Return (X, Y) of the center of cell containing provided text 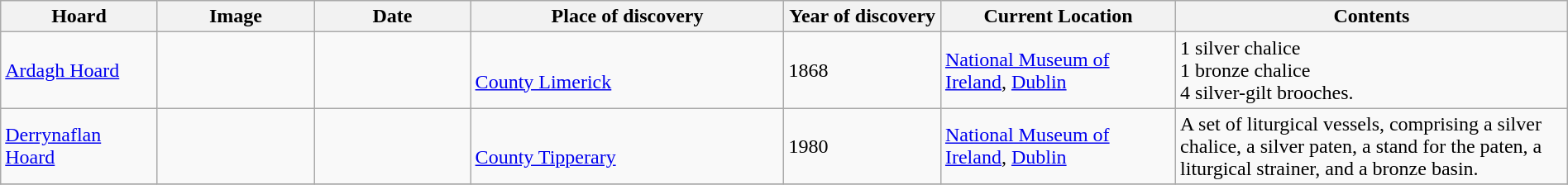
1868 (862, 70)
County Limerick (627, 70)
Current Location (1058, 17)
Date (392, 17)
A set of liturgical vessels, comprising a silver chalice, a silver paten, a stand for the paten, a liturgical strainer, and a bronze basin. (1372, 146)
Image (235, 17)
Place of discovery (627, 17)
Year of discovery (862, 17)
Hoard (79, 17)
Ardagh Hoard (79, 70)
Contents (1372, 17)
Derrynaflan Hoard (79, 146)
1 silver chalice1 bronze chalice4 silver-gilt brooches. (1372, 70)
1980 (862, 146)
County Tipperary (627, 146)
